Detect which cell encompasses the target text, then output its (X, Y) center coordinate. 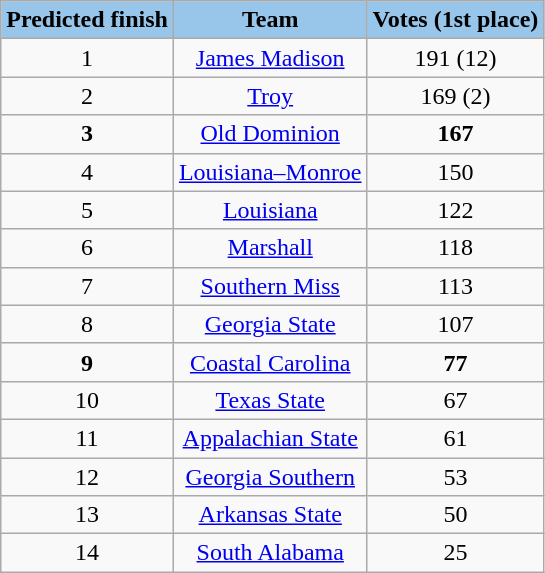
67 (456, 400)
107 (456, 324)
6 (88, 248)
122 (456, 210)
8 (88, 324)
61 (456, 438)
Georgia State (270, 324)
12 (88, 477)
77 (456, 362)
Old Dominion (270, 134)
Troy (270, 96)
4 (88, 172)
14 (88, 553)
Marshall (270, 248)
3 (88, 134)
Appalachian State (270, 438)
169 (2) (456, 96)
5 (88, 210)
Georgia Southern (270, 477)
Louisiana (270, 210)
South Alabama (270, 553)
Arkansas State (270, 515)
1 (88, 58)
191 (12) (456, 58)
James Madison (270, 58)
53 (456, 477)
Coastal Carolina (270, 362)
11 (88, 438)
13 (88, 515)
Louisiana–Monroe (270, 172)
Predicted finish (88, 20)
118 (456, 248)
9 (88, 362)
113 (456, 286)
Texas State (270, 400)
2 (88, 96)
50 (456, 515)
Votes (1st place) (456, 20)
Team (270, 20)
25 (456, 553)
Southern Miss (270, 286)
10 (88, 400)
167 (456, 134)
7 (88, 286)
150 (456, 172)
